Find where the given text appears and provide that cell's center as (x, y) coordinate. 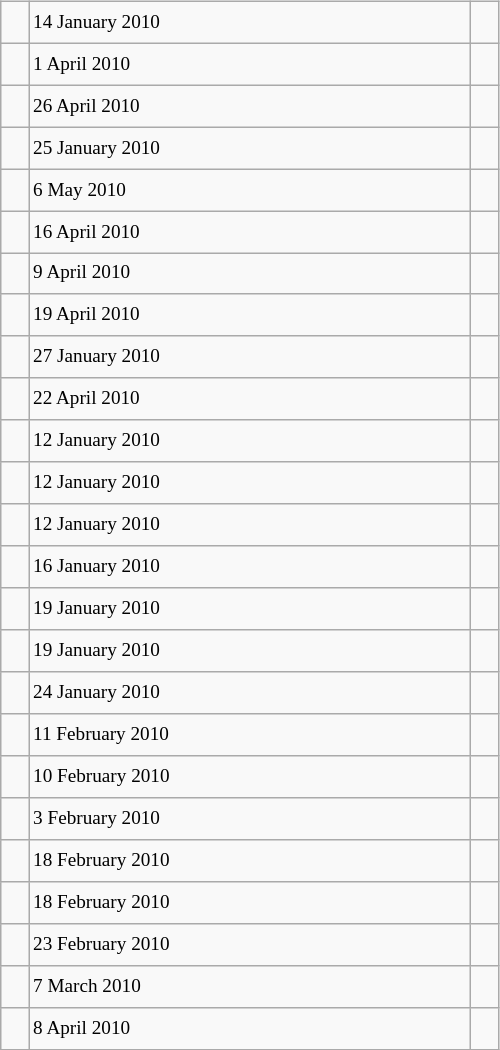
19 April 2010 (249, 315)
23 February 2010 (249, 944)
26 April 2010 (249, 106)
24 January 2010 (249, 693)
7 March 2010 (249, 986)
16 January 2010 (249, 567)
25 January 2010 (249, 148)
11 February 2010 (249, 735)
10 February 2010 (249, 777)
1 April 2010 (249, 64)
16 April 2010 (249, 232)
3 February 2010 (249, 819)
14 January 2010 (249, 22)
27 January 2010 (249, 357)
6 May 2010 (249, 190)
9 April 2010 (249, 274)
22 April 2010 (249, 399)
8 April 2010 (249, 1028)
